Provide the (X, Y) coordinate of the cell's center where the given text is located.  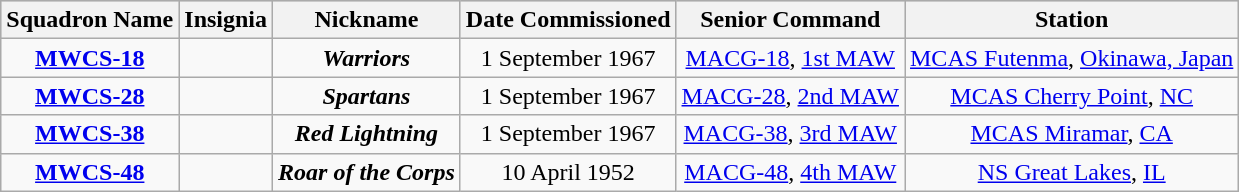
MWCS-48 (90, 172)
NS Great Lakes, IL (1071, 172)
Roar of the Corps (367, 172)
MACG-18, 1st MAW (790, 58)
Station (1071, 20)
MACG-38, 3rd MAW (790, 134)
Warriors (367, 58)
Senior Command (790, 20)
Nickname (367, 20)
MCAS Futenma, Okinawa, Japan (1071, 58)
Spartans (367, 96)
MWCS-28 (90, 96)
Red Lightning (367, 134)
MWCS-18 (90, 58)
MCAS Miramar, CA (1071, 134)
10 April 1952 (568, 172)
Date Commissioned (568, 20)
MWCS-38 (90, 134)
MCAS Cherry Point, NC (1071, 96)
Squadron Name (90, 20)
Insignia (226, 20)
MACG-48, 4th MAW (790, 172)
MACG-28, 2nd MAW (790, 96)
